Detect which cell encompasses the target text, then output its (X, Y) center coordinate. 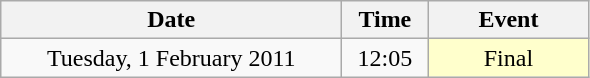
Final (508, 58)
Event (508, 20)
12:05 (385, 58)
Date (172, 20)
Tuesday, 1 February 2011 (172, 58)
Time (385, 20)
